Provide the (x, y) coordinate of the cell's center where the given text is located.  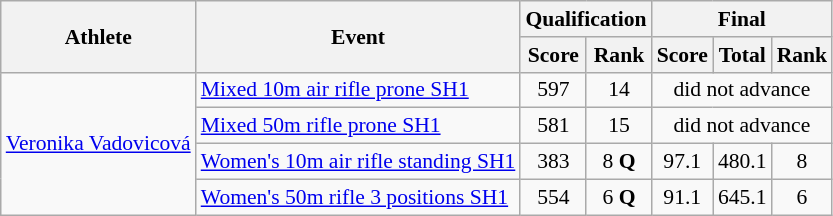
645.1 (742, 197)
15 (618, 126)
6 (802, 197)
Final (742, 19)
Mixed 10m air rifle prone SH1 (358, 90)
Athlete (98, 36)
6 Q (618, 197)
480.1 (742, 162)
383 (553, 162)
Total (742, 55)
597 (553, 90)
Mixed 50m rifle prone SH1 (358, 126)
Event (358, 36)
8 (802, 162)
554 (553, 197)
97.1 (682, 162)
Women's 50m rifle 3 positions SH1 (358, 197)
91.1 (682, 197)
581 (553, 126)
Qualification (586, 19)
14 (618, 90)
Veronika Vadovicová (98, 143)
Women's 10m air rifle standing SH1 (358, 162)
8 Q (618, 162)
